Find where the given text appears and provide that cell's center as [X, Y] coordinate. 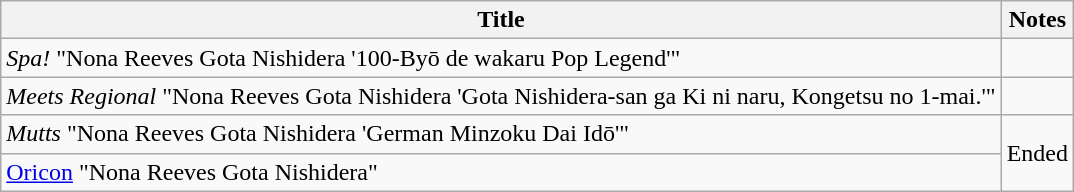
Ended [1037, 153]
Notes [1037, 20]
Spa! "Nona Reeves Gota Nishidera '100-Byō de wakaru Pop Legend'" [501, 58]
Oricon "Nona Reeves Gota Nishidera" [501, 172]
Mutts "Nona Reeves Gota Nishidera 'German Minzoku Dai Idō'" [501, 134]
Meets Regional "Nona Reeves Gota Nishidera 'Gota Nishidera-san ga Ki ni naru, Kongetsu no 1-mai.'" [501, 96]
Title [501, 20]
